Identify which cell holds the provided text, then report its (X, Y) central coordinate. 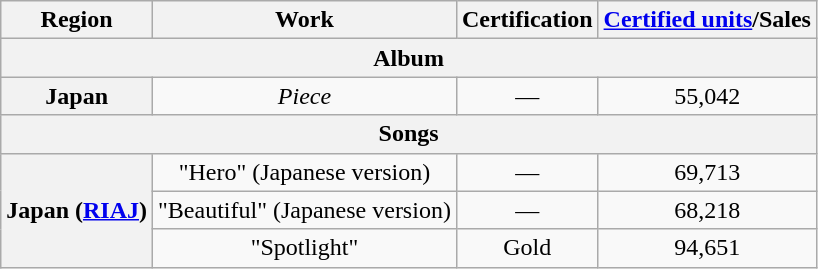
Album (409, 58)
Japan (RIAJ) (77, 210)
Japan (77, 96)
Region (77, 20)
94,651 (707, 248)
55,042 (707, 96)
Songs (409, 134)
68,218 (707, 210)
Gold (527, 248)
Certification (527, 20)
Work (305, 20)
Piece (305, 96)
Certified units/Sales (707, 20)
69,713 (707, 172)
"Spotlight" (305, 248)
"Beautiful" (Japanese version) (305, 210)
"Hero" (Japanese version) (305, 172)
